Detect which cell encompasses the target text, then output its [x, y] center coordinate. 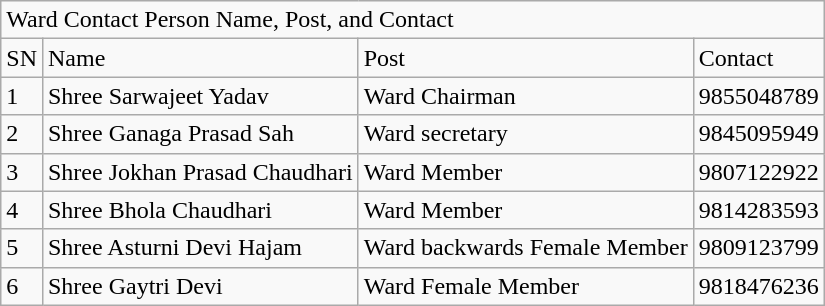
1 [22, 96]
Shree Gaytri Devi [200, 286]
9818476236 [758, 286]
Ward Chairman [526, 96]
Ward secretary [526, 134]
Contact [758, 58]
9809123799 [758, 248]
Ward Contact Person Name, Post, and Contact [413, 20]
SN [22, 58]
Shree Ganaga Prasad Sah [200, 134]
Shree Sarwajeet Yadav [200, 96]
9855048789 [758, 96]
9814283593 [758, 210]
9845095949 [758, 134]
6 [22, 286]
Shree Bhola Chaudhari [200, 210]
Ward backwards Female Member [526, 248]
2 [22, 134]
3 [22, 172]
Name [200, 58]
Shree Asturni Devi Hajam [200, 248]
Shree Jokhan Prasad Chaudhari [200, 172]
Post [526, 58]
Ward Female Member [526, 286]
5 [22, 248]
9807122922 [758, 172]
4 [22, 210]
